Detect which cell encompasses the target text, then output its [x, y] center coordinate. 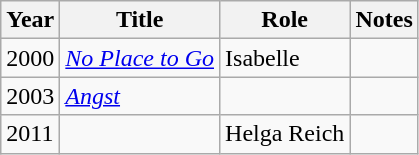
Year [30, 20]
Title [140, 20]
2003 [30, 96]
No Place to Go [140, 58]
Notes [384, 20]
Isabelle [285, 58]
2000 [30, 58]
2011 [30, 134]
Angst [140, 96]
Role [285, 20]
Helga Reich [285, 134]
